Provide the [x, y] coordinate of the cell's center where the given text is located.  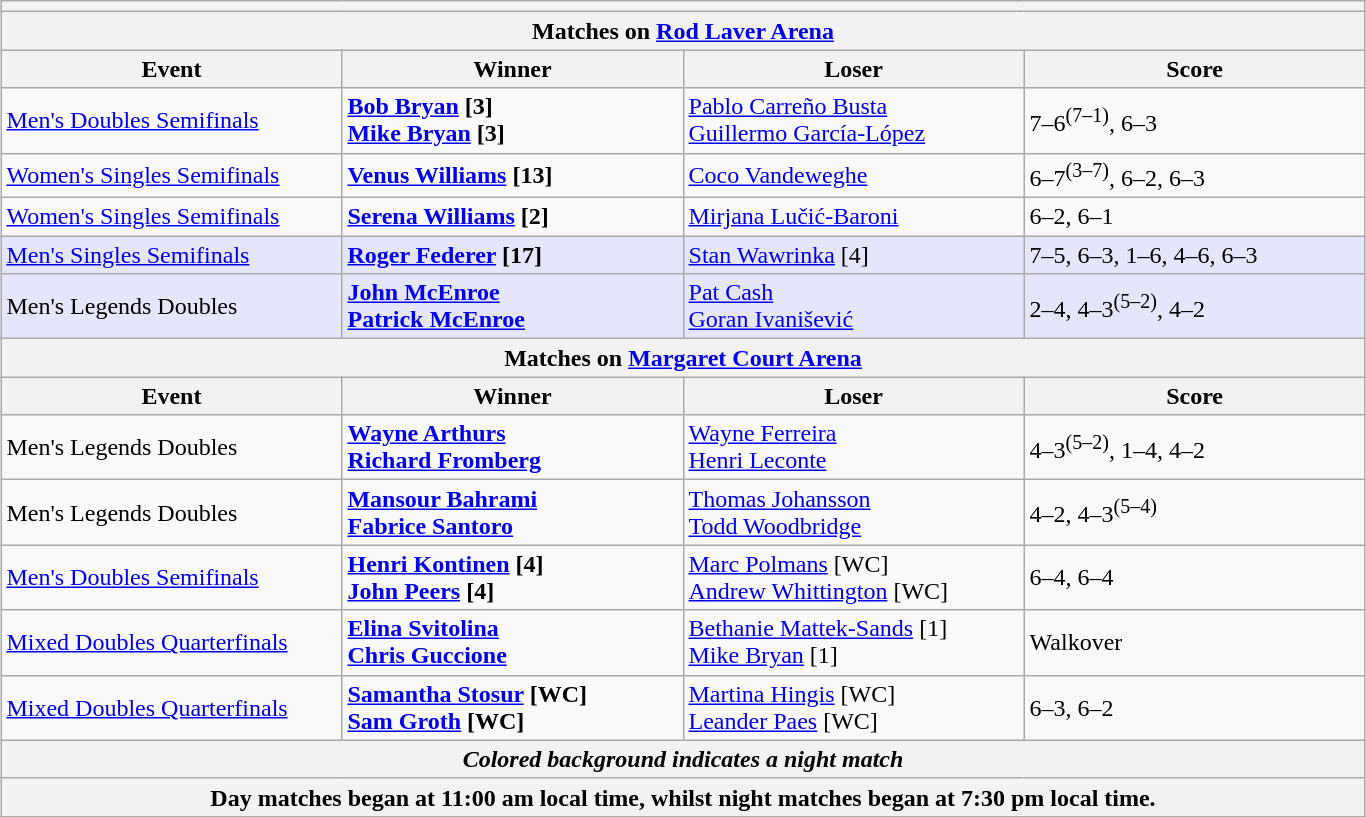
4–3(5–2), 1–4, 4–2 [1194, 448]
Colored background indicates a night match [683, 759]
Pablo Carreño Busta Guillermo García-López [854, 120]
Wayne Arthurs Richard Fromberg [512, 448]
7–6(7–1), 6–3 [1194, 120]
Walkover [1194, 642]
Samantha Stosur [WC] Sam Groth [WC] [512, 708]
6–7(3–7), 6–2, 6–3 [1194, 176]
Roger Federer [17] [512, 255]
Elina Svitolina Chris Guccione [512, 642]
Venus Williams [13] [512, 176]
6–3, 6–2 [1194, 708]
4–2, 4–3(5–4) [1194, 512]
Matches on Rod Laver Arena [683, 31]
Pat Cash Goran Ivanišević [854, 306]
Mirjana Lučić-Baroni [854, 217]
Coco Vandeweghe [854, 176]
Wayne Ferreira Henri Leconte [854, 448]
Men's Singles Semifinals [172, 255]
6–4, 6–4 [1194, 578]
Matches on Margaret Court Arena [683, 358]
Thomas Johansson Todd Woodbridge [854, 512]
Henri Kontinen [4] John Peers [4] [512, 578]
Mansour Bahrami Fabrice Santoro [512, 512]
Martina Hingis [WC] Leander Paes [WC] [854, 708]
2–4, 4–3(5–2), 4–2 [1194, 306]
John McEnroe Patrick McEnroe [512, 306]
Day matches began at 11:00 am local time, whilst night matches began at 7:30 pm local time. [683, 797]
Bob Bryan [3] Mike Bryan [3] [512, 120]
7–5, 6–3, 1–6, 4–6, 6–3 [1194, 255]
6–2, 6–1 [1194, 217]
Serena Williams [2] [512, 217]
Marc Polmans [WC] Andrew Whittington [WC] [854, 578]
Stan Wawrinka [4] [854, 255]
Bethanie Mattek-Sands [1] Mike Bryan [1] [854, 642]
